Find where the given text appears and provide that cell's center as (x, y) coordinate. 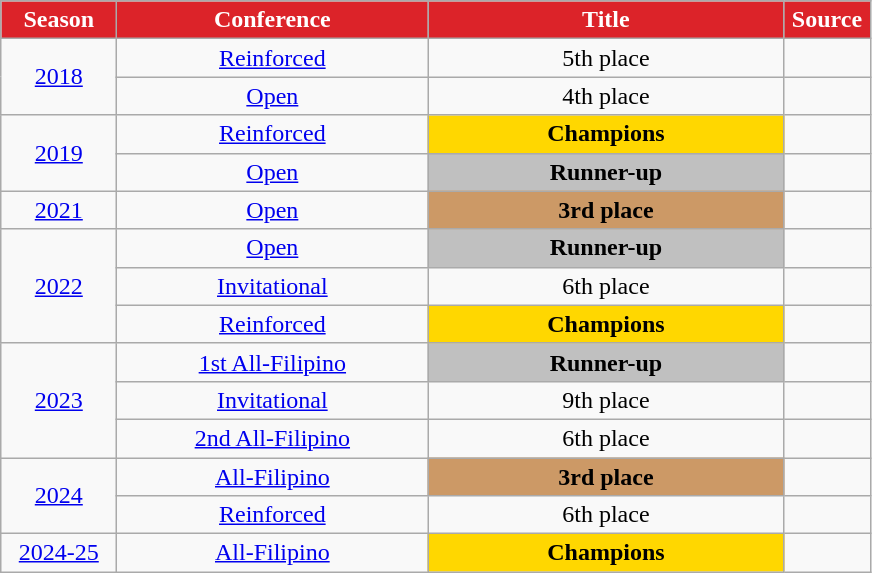
2021 (59, 210)
Season (59, 20)
Conference (272, 20)
Source (827, 20)
2024 (59, 496)
1st All-Filipino (272, 362)
4th place (606, 96)
Title (606, 20)
9th place (606, 400)
5th place (606, 58)
2019 (59, 153)
2024-25 (59, 553)
2018 (59, 77)
2nd All-Filipino (272, 438)
2023 (59, 400)
2022 (59, 286)
